From the cell containing the given text, extract its center point as (X, Y) coordinate. 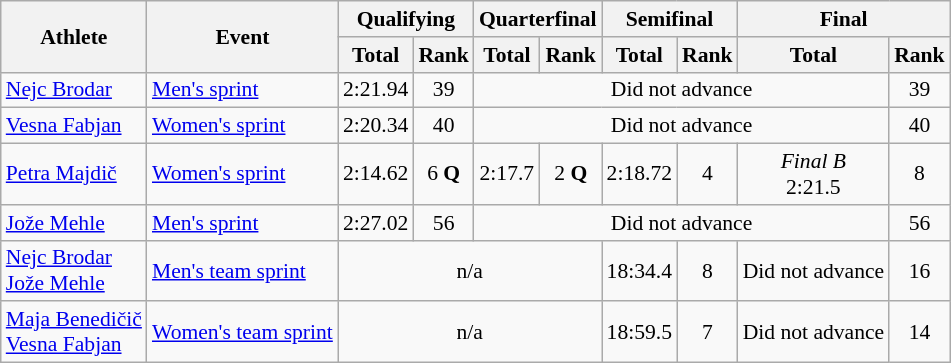
16 (920, 270)
7 (708, 332)
2:18.72 (640, 174)
2:21.94 (376, 90)
Quarterfinal (538, 19)
Men's team sprint (242, 270)
Final (844, 19)
6 Q (444, 174)
18:59.5 (640, 332)
Petra Majdič (74, 174)
14 (920, 332)
Nejc BrodarJože Mehle (74, 270)
18:34.4 (640, 270)
Semifinal (670, 19)
Vesna Fabjan (74, 126)
Women's team sprint (242, 332)
4 (708, 174)
2 Q (571, 174)
2:14.62 (376, 174)
2:27.02 (376, 223)
Athlete (74, 36)
2:17.7 (507, 174)
Qualifying (406, 19)
Maja BenedičičVesna Fabjan (74, 332)
Final B2:21.5 (814, 174)
Nejc Brodar (74, 90)
2:20.34 (376, 126)
Jože Mehle (74, 223)
Event (242, 36)
